Provide the (x, y) coordinate of the cell's center where the given text is located.  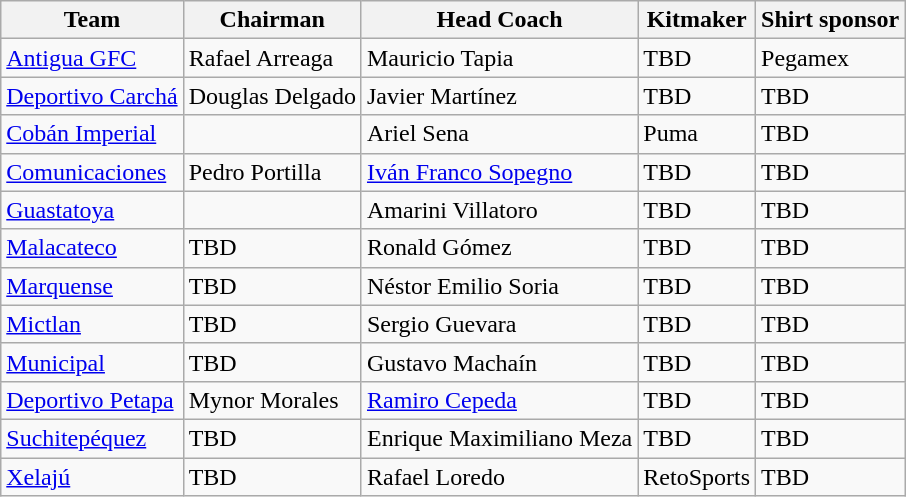
Shirt sponsor (830, 20)
Chairman (272, 20)
Néstor Emilio Soria (499, 286)
Rafael Arreaga (272, 58)
Antigua GFC (92, 58)
Marquense (92, 286)
Team (92, 20)
Iván Franco Sopegno (499, 172)
Head Coach (499, 20)
Enrique Maximiliano Meza (499, 438)
Deportivo Petapa (92, 400)
Comunicaciones (92, 172)
Mauricio Tapia (499, 58)
Puma (697, 134)
Ariel Sena (499, 134)
Pedro Portilla (272, 172)
Mictlan (92, 324)
Amarini Villatoro (499, 210)
Guastatoya (92, 210)
Suchitepéquez (92, 438)
Municipal (92, 362)
Sergio Guevara (499, 324)
Javier Martínez (499, 96)
Douglas Delgado (272, 96)
Malacateco (92, 248)
Kitmaker (697, 20)
Deportivo Carchá (92, 96)
Ramiro Cepeda (499, 400)
Xelajú (92, 477)
RetoSports (697, 477)
Rafael Loredo (499, 477)
Mynor Morales (272, 400)
Pegamex (830, 58)
Gustavo Machaín (499, 362)
Ronald Gómez (499, 248)
Cobán Imperial (92, 134)
